Provide the (X, Y) coordinate of the cell's center where the given text is located.  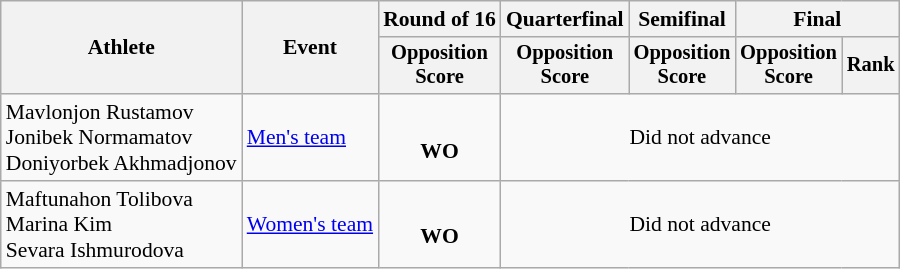
Maftunahon TolibovaMarina KimSevara Ishmurodova (122, 224)
Semifinal (682, 19)
Mavlonjon RustamovJonibek NormamatovDoniyorbek Akhmadjonov (122, 138)
Rank (871, 66)
Women's team (310, 224)
Athlete (122, 48)
Men's team (310, 138)
Final (817, 19)
Quarterfinal (565, 19)
Event (310, 48)
Round of 16 (440, 19)
